Scan for the cell matching the given text and deliver its [X, Y] coordinate at center. 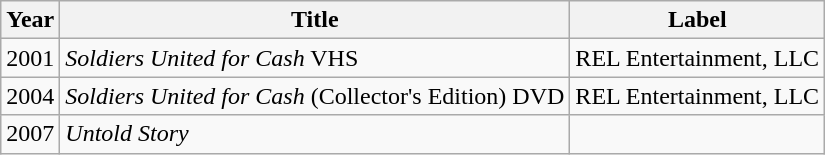
Soldiers United for Cash VHS [315, 58]
Year [30, 20]
2004 [30, 96]
Soldiers United for Cash (Collector's Edition) DVD [315, 96]
Untold Story [315, 134]
2001 [30, 58]
Label [698, 20]
Title [315, 20]
2007 [30, 134]
